Scan for the cell matching the given text and deliver its (x, y) coordinate at center. 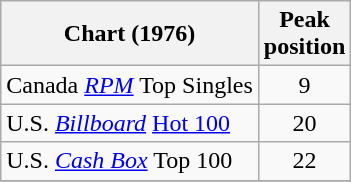
Chart (1976) (130, 34)
U.S. Cash Box Top 100 (130, 161)
9 (304, 85)
20 (304, 123)
U.S. Billboard Hot 100 (130, 123)
22 (304, 161)
Canada RPM Top Singles (130, 85)
Peakposition (304, 34)
